Extract the [x, y] coordinate from the center of the cell holding the provided text.  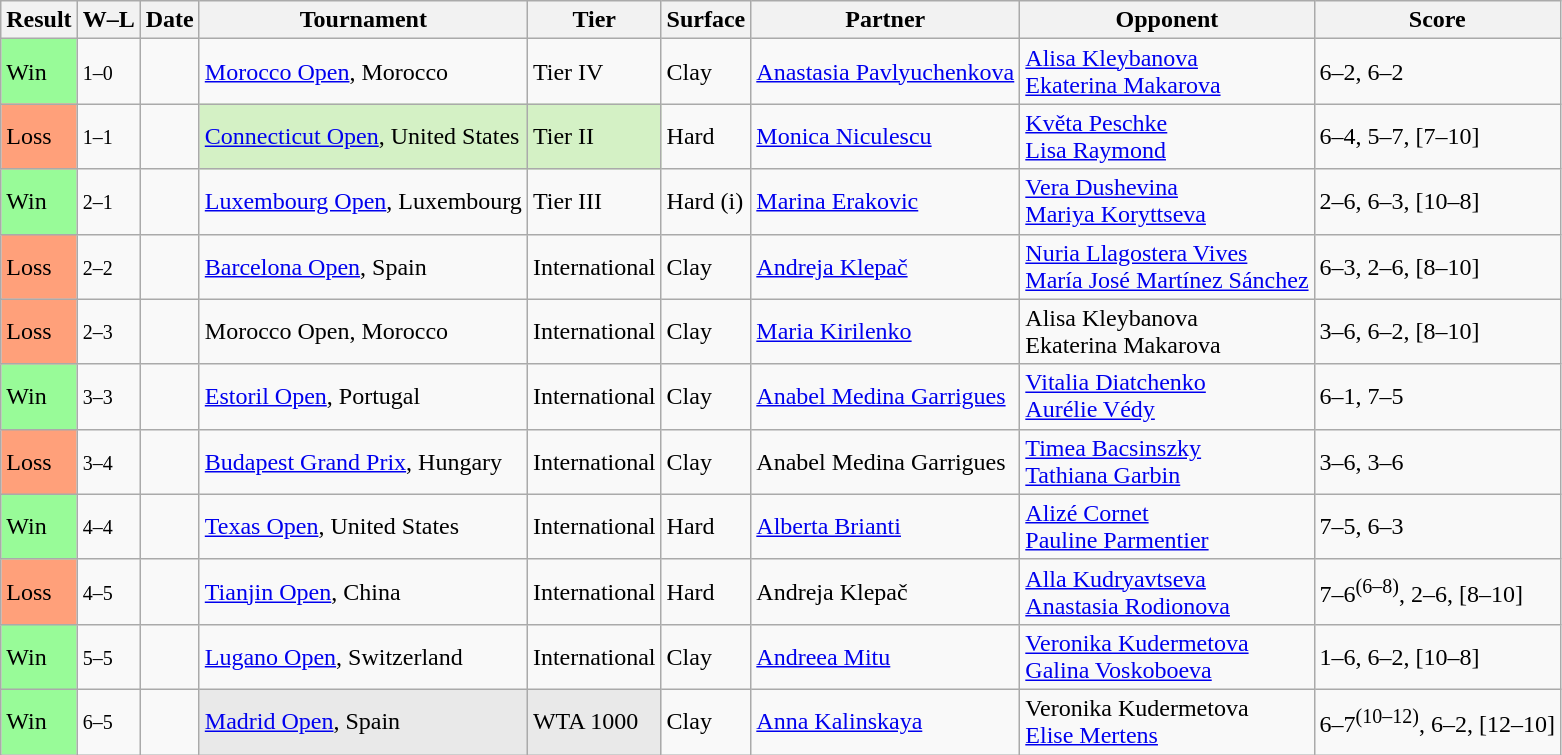
4–5 [108, 592]
7–5, 6–3 [1437, 526]
6–5 [108, 722]
Anastasia Pavlyuchenkova [886, 72]
Budapest Grand Prix, Hungary [363, 462]
Estoril Open, Portugal [363, 396]
Alberta Brianti [886, 526]
Texas Open, United States [363, 526]
Andreea Mitu [886, 656]
Alizé Cornet Pauline Parmentier [1167, 526]
2–3 [108, 332]
Alla Kudryavtseva Anastasia Rodionova [1167, 592]
Partner [886, 20]
Result [39, 20]
W–L [108, 20]
Connecticut Open, United States [363, 136]
Nuria Llagostera Vives María José Martínez Sánchez [1167, 266]
Surface [706, 20]
Květa Peschke Lisa Raymond [1167, 136]
6–7(10–12), 6–2, [12–10] [1437, 722]
Madrid Open, Spain [363, 722]
1–0 [108, 72]
6–1, 7–5 [1437, 396]
Marina Erakovic [886, 202]
Vitalia Diatchenko Aurélie Védy [1167, 396]
2–6, 6–3, [10–8] [1437, 202]
Monica Niculescu [886, 136]
Tier IV [594, 72]
5–5 [108, 656]
4–4 [108, 526]
1–6, 6–2, [10–8] [1437, 656]
Opponent [1167, 20]
WTA 1000 [594, 722]
1–1 [108, 136]
3–3 [108, 396]
Date [170, 20]
Maria Kirilenko [886, 332]
Score [1437, 20]
Tournament [363, 20]
Hard (i) [706, 202]
6–4, 5–7, [7–10] [1437, 136]
Tianjin Open, China [363, 592]
Lugano Open, Switzerland [363, 656]
3–6, 6–2, [8–10] [1437, 332]
6–2, 6–2 [1437, 72]
3–4 [108, 462]
Tier III [594, 202]
Veronika Kudermetova Galina Voskoboeva [1167, 656]
7–6(6–8), 2–6, [8–10] [1437, 592]
Vera Dushevina Mariya Koryttseva [1167, 202]
3–6, 3–6 [1437, 462]
Veronika Kudermetova Elise Mertens [1167, 722]
Anna Kalinskaya [886, 722]
Tier [594, 20]
Tier II [594, 136]
2–2 [108, 266]
Luxembourg Open, Luxembourg [363, 202]
Timea Bacsinszky Tathiana Garbin [1167, 462]
Barcelona Open, Spain [363, 266]
2–1 [108, 202]
6–3, 2–6, [8–10] [1437, 266]
